Determine the [x, y] coordinate at the center of the cell enclosing the given text.  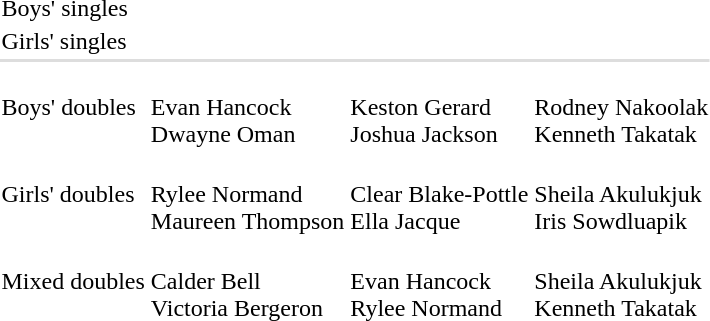
Clear Blake-PottleElla Jacque [440, 194]
Evan HancockDwayne Oman [248, 107]
Boys' doubles [73, 107]
Girls' singles [73, 41]
Girls' doubles [73, 194]
Keston GerardJoshua Jackson [440, 107]
Rylee NormandMaureen Thompson [248, 194]
Rodney NakoolakKenneth Takatak [622, 107]
Sheila AkulukjukIris Sowdluapik [622, 194]
